Find where the given text appears and provide that cell's center as (x, y) coordinate. 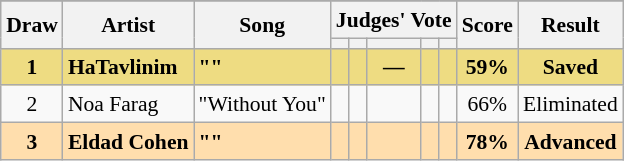
Song (262, 24)
Eliminated (570, 104)
78% (488, 142)
Noa Farag (128, 104)
3 (32, 142)
Artist (128, 24)
Score (488, 24)
2 (32, 104)
— (394, 66)
Advanced (570, 142)
59% (488, 66)
"Without You" (262, 104)
Saved (570, 66)
Eldad Cohen (128, 142)
66% (488, 104)
Draw (32, 24)
HaTavlinim (128, 66)
1 (32, 66)
Result (570, 24)
Judges' Vote (394, 20)
